Locate the cell with the specified text and output its [x, y] center coordinate. 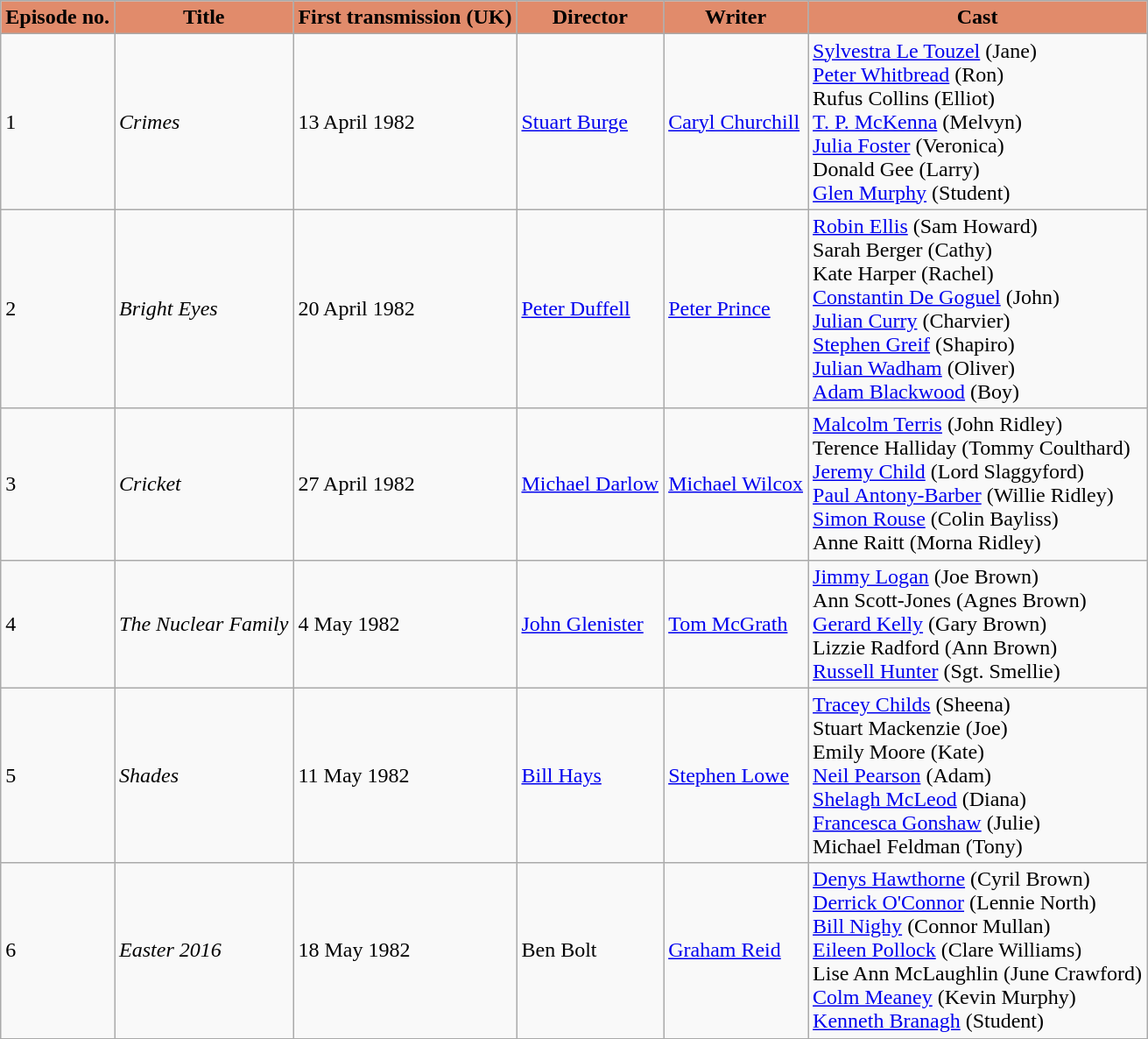
6 [58, 951]
20 April 1982 [405, 308]
John Glenister [590, 624]
27 April 1982 [405, 484]
Cast [977, 18]
Michael Wilcox [736, 484]
Director [590, 18]
Caryl Churchill [736, 122]
Writer [736, 18]
Graham Reid [736, 951]
Stephen Lowe [736, 775]
The Nuclear Family [204, 624]
Stuart Burge [590, 122]
Crimes [204, 122]
Bill Hays [590, 775]
Shades [204, 775]
18 May 1982 [405, 951]
Michael Darlow [590, 484]
First transmission (UK) [405, 18]
Tom McGrath [736, 624]
Cricket [204, 484]
Ben Bolt [590, 951]
5 [58, 775]
Peter Duffell [590, 308]
Title [204, 18]
3 [58, 484]
Bright Eyes [204, 308]
1 [58, 122]
11 May 1982 [405, 775]
4 [58, 624]
Episode no. [58, 18]
Jimmy Logan (Joe Brown) Ann Scott-Jones (Agnes Brown) Gerard Kelly (Gary Brown) Lizzie Radford (Ann Brown) Russell Hunter (Sgt. Smellie) [977, 624]
2 [58, 308]
Peter Prince [736, 308]
13 April 1982 [405, 122]
4 May 1982 [405, 624]
Easter 2016 [204, 951]
